Locate the cell with the specified text and output its [X, Y] center coordinate. 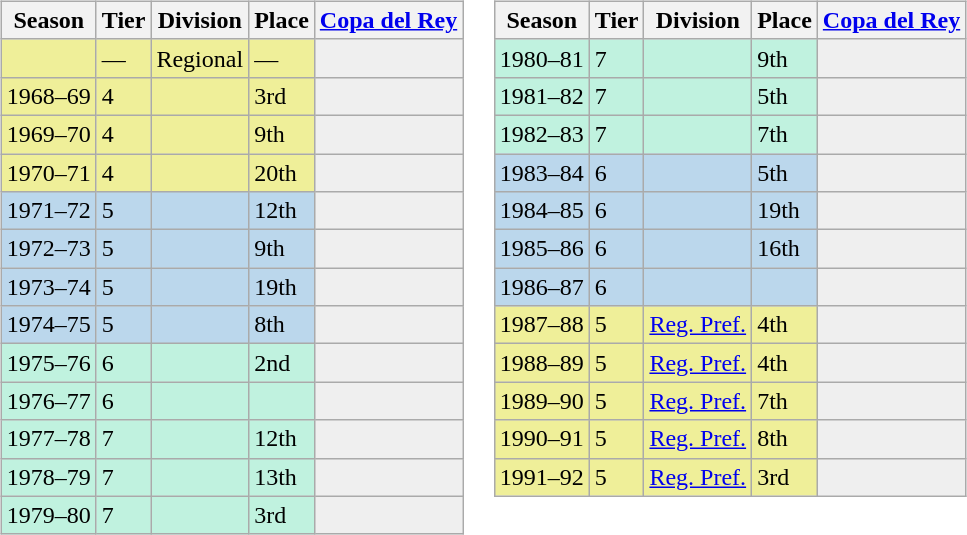
1975–76 [48, 363]
1989–90 [542, 401]
1981–82 [542, 96]
1985–86 [542, 249]
1982–83 [542, 134]
1968–69 [48, 96]
1970–71 [48, 173]
1973–74 [48, 287]
13th [282, 477]
1972–73 [48, 249]
1983–84 [542, 173]
16th [785, 249]
1971–72 [48, 211]
1984–85 [542, 211]
1980–81 [542, 58]
1977–78 [48, 439]
1969–70 [48, 134]
1990–91 [542, 439]
1988–89 [542, 363]
1979–80 [48, 515]
1986–87 [542, 287]
1978–79 [48, 477]
2nd [282, 363]
1974–75 [48, 325]
1991–92 [542, 477]
1987–88 [542, 325]
1976–77 [48, 401]
Regional [200, 58]
20th [282, 173]
